From the cell containing the given text, extract its center point as (X, Y) coordinate. 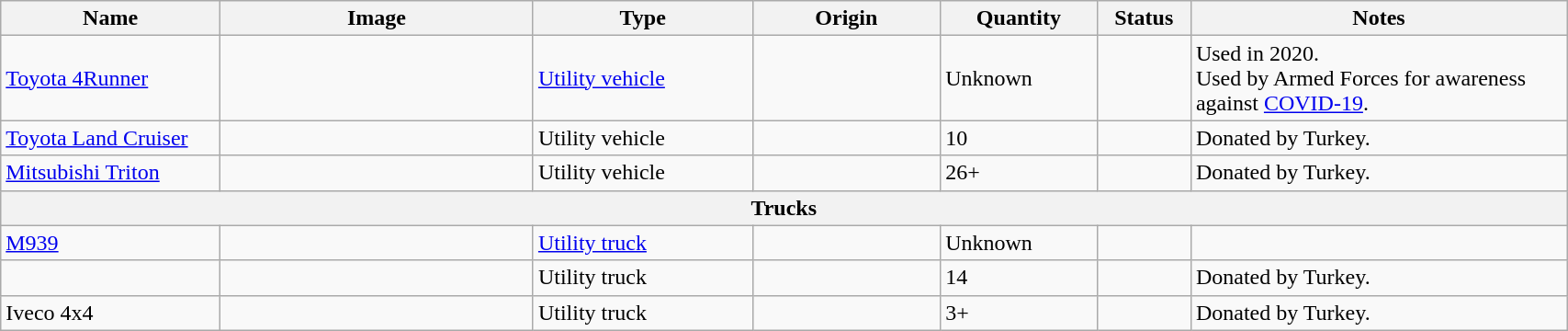
Toyota Land Cruiser (110, 138)
Mitsubishi Triton (110, 173)
Origin (847, 18)
Used in 2020.Used by Armed Forces for awareness against COVID-19. (1378, 78)
Toyota 4Runner (110, 78)
Iveco 4x4 (110, 313)
10 (1019, 138)
3+ (1019, 313)
Name (110, 18)
Quantity (1019, 18)
14 (1019, 278)
Image (377, 18)
26+ (1019, 173)
Type (643, 18)
Trucks (784, 208)
Notes (1378, 18)
M939 (110, 243)
Status (1144, 18)
